Find where the given text appears and provide that cell's center as (X, Y) coordinate. 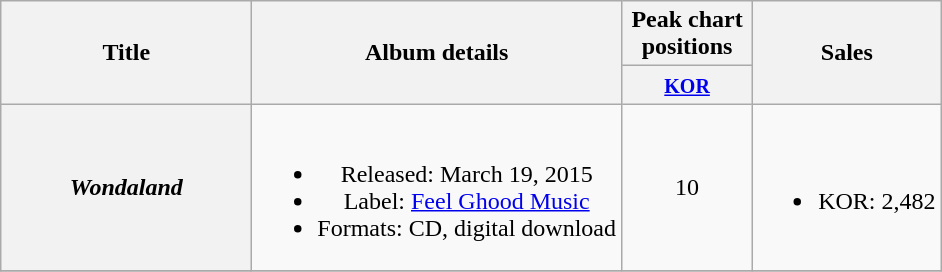
Sales (847, 52)
Released: March 19, 2015Label: Feel Ghood MusicFormats: CD, digital download (437, 188)
KOR (688, 85)
Wondaland (126, 188)
Title (126, 52)
Album details (437, 52)
Peak chart positions (688, 34)
KOR: 2,482 (847, 188)
10 (688, 188)
